Search for the cell housing the specified text and yield its [x, y] center coordinate. 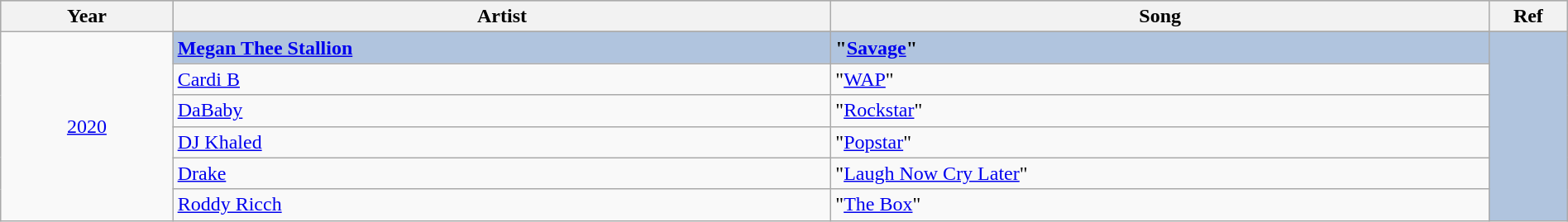
Song [1160, 17]
"Laugh Now Cry Later" [1160, 173]
"Popstar" [1160, 142]
DaBaby [502, 111]
Artist [502, 17]
DJ Khaled [502, 142]
Megan Thee Stallion [502, 48]
"WAP" [1160, 79]
Roddy Ricch [502, 205]
"Rockstar" [1160, 111]
Ref [1528, 17]
Cardi B [502, 79]
Year [87, 17]
2020 [87, 126]
"Savage" [1160, 48]
Drake [502, 173]
"The Box" [1160, 205]
